From the cell containing the given text, extract its center point as [x, y] coordinate. 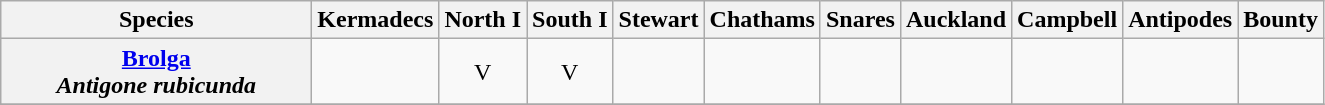
Snares [860, 20]
Kermadecs [376, 20]
North I [483, 20]
Chathams [762, 20]
South I [570, 20]
Species [156, 20]
Auckland [956, 20]
Campbell [1068, 20]
Stewart [658, 20]
BrolgaAntigone rubicunda [156, 72]
Bounty [1281, 20]
Antipodes [1180, 20]
